Identify which cell holds the provided text, then report its (X, Y) central coordinate. 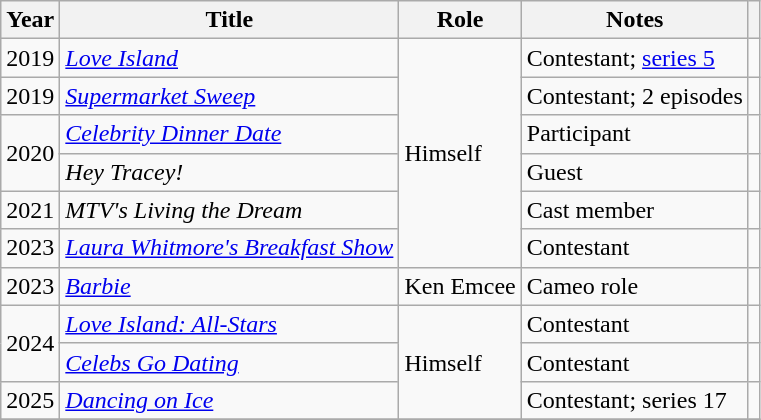
Celebrity Dinner Date (230, 134)
Ken Emcee (460, 286)
Title (230, 20)
Laura Whitmore's Breakfast Show (230, 248)
2021 (30, 210)
2024 (30, 343)
Barbie (230, 286)
Notes (634, 20)
Cameo role (634, 286)
Role (460, 20)
Love Island (230, 58)
Celebs Go Dating (230, 362)
2020 (30, 153)
Participant (634, 134)
Contestant; series 5 (634, 58)
Year (30, 20)
Dancing on Ice (230, 400)
MTV's Living the Dream (230, 210)
Guest (634, 172)
Love Island: All-Stars (230, 324)
Hey Tracey! (230, 172)
2025 (30, 400)
Supermarket Sweep (230, 96)
Contestant; series 17 (634, 400)
Cast member (634, 210)
Contestant; 2 episodes (634, 96)
